Scan for the cell matching the given text and deliver its [X, Y] coordinate at center. 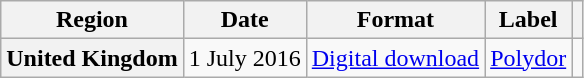
Digital download [395, 58]
Label [528, 20]
1 July 2016 [244, 58]
Format [395, 20]
Region [92, 20]
Polydor [528, 58]
Date [244, 20]
United Kingdom [92, 58]
